Scan for the cell matching the given text and deliver its (x, y) coordinate at center. 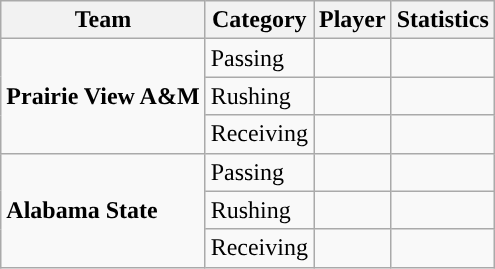
Alabama State (103, 210)
Team (103, 20)
Prairie View A&M (103, 96)
Category (259, 20)
Player (353, 20)
Statistics (442, 20)
